Detect which cell encompasses the target text, then output its (x, y) center coordinate. 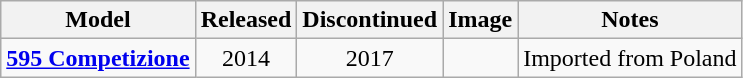
Model (98, 20)
595 Competizione (98, 58)
Discontinued (370, 20)
2017 (370, 58)
Image (480, 20)
Notes (630, 20)
Imported from Poland (630, 58)
2014 (246, 58)
Released (246, 20)
